Detect which cell encompasses the target text, then output its (x, y) center coordinate. 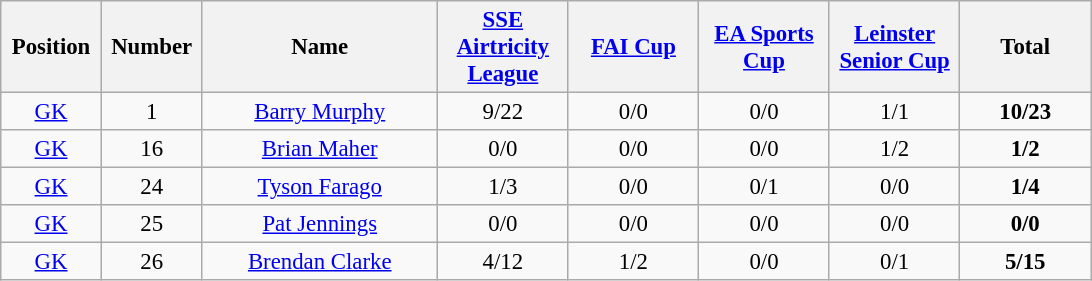
26 (152, 262)
Total (1026, 47)
1/1 (894, 112)
1/3 (504, 187)
Brendan Clarke (320, 262)
Leinster Senior Cup (894, 47)
FAI Cup (634, 47)
16 (152, 149)
Number (152, 47)
Pat Jennings (320, 224)
Tyson Farago (320, 187)
Barry Murphy (320, 112)
25 (152, 224)
4/12 (504, 262)
Position (52, 47)
5/15 (1026, 262)
1 (152, 112)
9/22 (504, 112)
Name (320, 47)
EA Sports Cup (764, 47)
SSE Airtricity League (504, 47)
24 (152, 187)
10/23 (1026, 112)
Brian Maher (320, 149)
1/4 (1026, 187)
